Output the [x, y] coordinate of the center of the cell containing the given text.  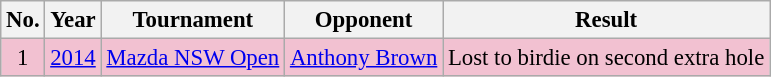
1 [23, 58]
Result [606, 20]
Anthony Brown [364, 58]
Tournament [193, 20]
Year [73, 20]
Lost to birdie on second extra hole [606, 58]
2014 [73, 58]
No. [23, 20]
Mazda NSW Open [193, 58]
Opponent [364, 20]
